Provide the [x, y] coordinate of the cell's center where the given text is located.  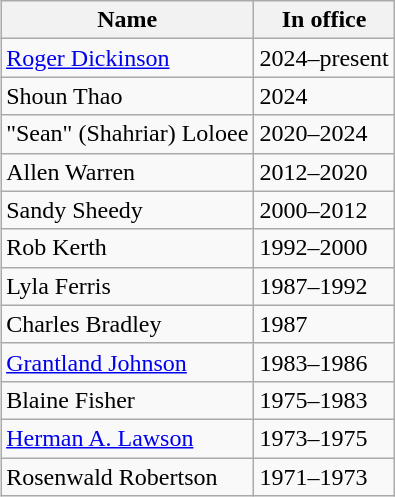
Roger Dickinson [128, 58]
1975–1983 [324, 400]
2024 [324, 96]
2000–2012 [324, 210]
"Sean" (Shahriar) Loloee [128, 134]
Name [128, 20]
1971–1973 [324, 477]
Rosenwald Robertson [128, 477]
2020–2024 [324, 134]
1987 [324, 324]
1992–2000 [324, 248]
Shoun Thao [128, 96]
2012–2020 [324, 172]
1983–1986 [324, 362]
Grantland Johnson [128, 362]
1987–1992 [324, 286]
Herman A. Lawson [128, 438]
Sandy Sheedy [128, 210]
2024–present [324, 58]
Charles Bradley [128, 324]
Rob Kerth [128, 248]
In office [324, 20]
1973–1975 [324, 438]
Lyla Ferris [128, 286]
Allen Warren [128, 172]
Blaine Fisher [128, 400]
